Provide the [X, Y] coordinate of the cell's center where the given text is located.  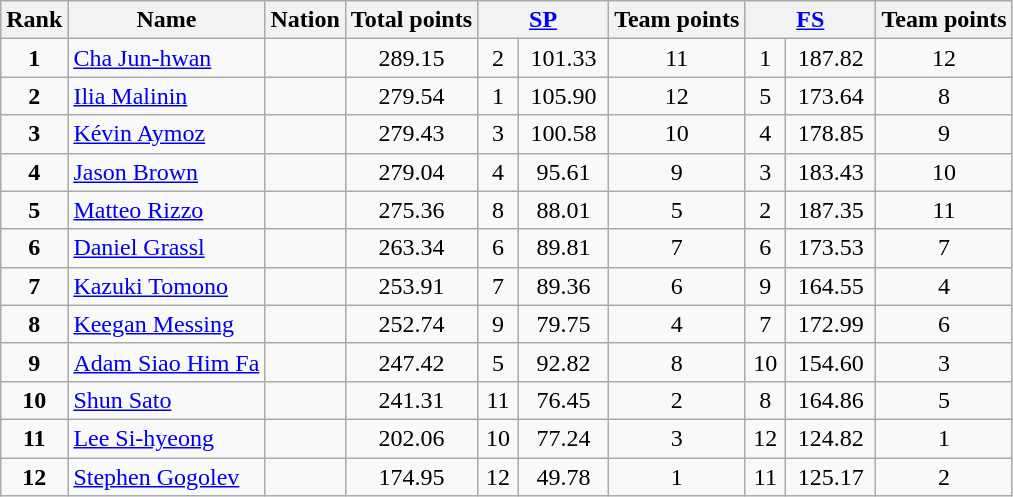
173.53 [831, 248]
88.01 [564, 210]
79.75 [564, 324]
89.81 [564, 248]
89.36 [564, 286]
Cha Jun-hwan [166, 58]
Total points [411, 20]
279.54 [411, 96]
FS [810, 20]
125.17 [831, 477]
164.86 [831, 400]
76.45 [564, 400]
Name [166, 20]
Jason Brown [166, 172]
SP [544, 20]
202.06 [411, 438]
253.91 [411, 286]
Rank [34, 20]
178.85 [831, 134]
252.74 [411, 324]
Stephen Gogolev [166, 477]
173.64 [831, 96]
Shun Sato [166, 400]
124.82 [831, 438]
263.34 [411, 248]
Ilia Malinin [166, 96]
289.15 [411, 58]
164.55 [831, 286]
105.90 [564, 96]
275.36 [411, 210]
174.95 [411, 477]
Keegan Messing [166, 324]
172.99 [831, 324]
247.42 [411, 362]
Lee Si-hyeong [166, 438]
Matteo Rizzo [166, 210]
100.58 [564, 134]
77.24 [564, 438]
92.82 [564, 362]
183.43 [831, 172]
279.04 [411, 172]
Adam Siao Him Fa [166, 362]
187.35 [831, 210]
101.33 [564, 58]
49.78 [564, 477]
Nation [305, 20]
279.43 [411, 134]
154.60 [831, 362]
187.82 [831, 58]
Daniel Grassl [166, 248]
95.61 [564, 172]
Kévin Aymoz [166, 134]
241.31 [411, 400]
Kazuki Tomono [166, 286]
